Identify which cell holds the provided text, then report its [X, Y] central coordinate. 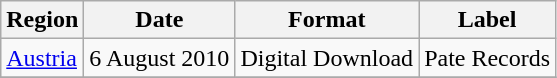
Pate Records [488, 58]
Date [160, 20]
6 August 2010 [160, 58]
Label [488, 20]
Format [327, 20]
Austria [42, 58]
Region [42, 20]
Digital Download [327, 58]
